Return the [x, y] coordinate for the center point of the cell that contains the specified text.  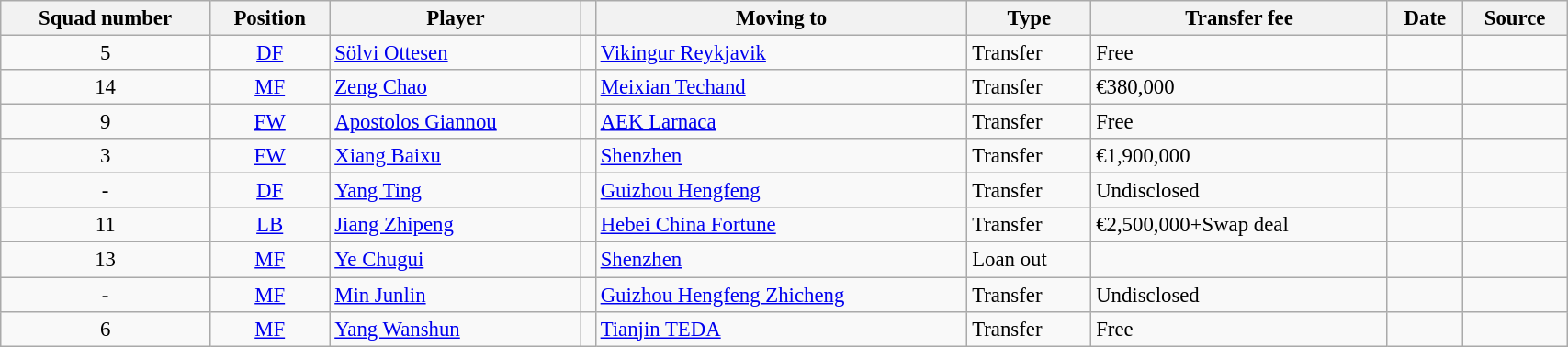
Position [269, 18]
Apostolos Giannou [456, 122]
Player [456, 18]
5 [106, 53]
Source [1514, 18]
Vikingur Reykjavik [781, 53]
Yang Ting [456, 191]
9 [106, 122]
LB [269, 225]
Meixian Techand [781, 87]
11 [106, 225]
Date [1425, 18]
€2,500,000+Swap deal [1239, 225]
Squad number [106, 18]
Ye Chugui [456, 260]
Jiang Zhipeng [456, 225]
6 [106, 329]
Yang Wanshun [456, 329]
Min Junlin [456, 295]
Hebei China Fortune [781, 225]
Tianjin TEDA [781, 329]
Moving to [781, 18]
Xiang Baixu [456, 156]
AEK Larnaca [781, 122]
€380,000 [1239, 87]
14 [106, 87]
Type [1029, 18]
Transfer fee [1239, 18]
Zeng Chao [456, 87]
Guizhou Hengfeng [781, 191]
Loan out [1029, 260]
Guizhou Hengfeng Zhicheng [781, 295]
€1,900,000 [1239, 156]
3 [106, 156]
Sölvi Ottesen [456, 53]
13 [106, 260]
